Identify which cell holds the provided text, then report its (x, y) central coordinate. 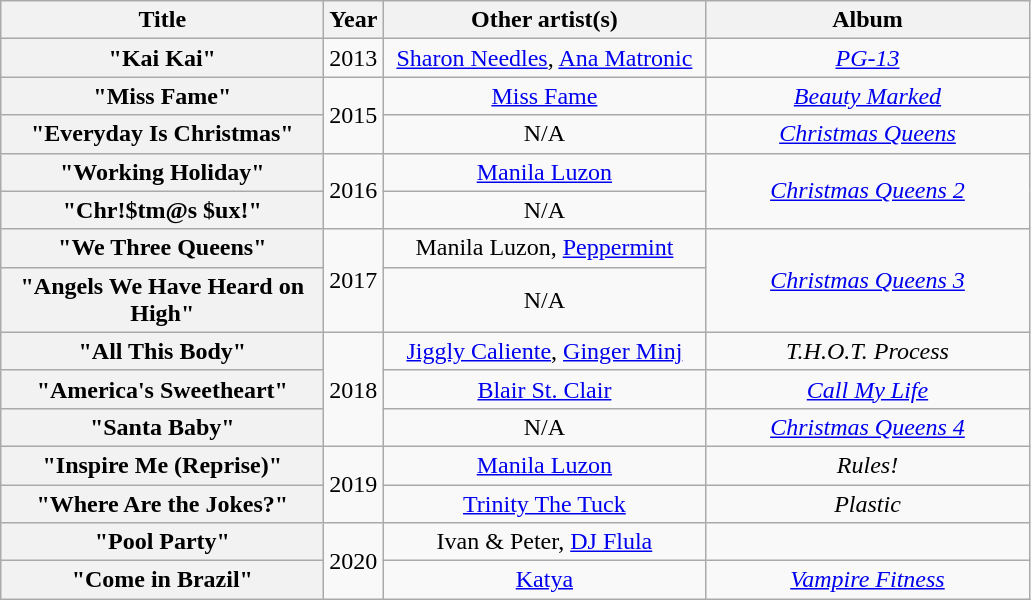
Christmas Queens 4 (868, 427)
Rules! (868, 465)
"We Three Queens" (162, 248)
T.H.O.T. Process (868, 351)
Christmas Queens 2 (868, 191)
"Working Holiday" (162, 172)
Call My Life (868, 389)
Manila Luzon, Peppermint (544, 248)
Plastic (868, 503)
"Santa Baby" (162, 427)
"Come in Brazil" (162, 580)
"Angels We Have Heard on High" (162, 300)
Year (354, 20)
2016 (354, 191)
"Chr!$tm@s $ux!" (162, 210)
Album (868, 20)
"All This Body" (162, 351)
2018 (354, 389)
Katya (544, 580)
Christmas Queens 3 (868, 280)
Blair St. Clair (544, 389)
PG-13 (868, 58)
Beauty Marked (868, 96)
"Inspire Me (Reprise)" (162, 465)
2019 (354, 484)
Other artist(s) (544, 20)
Christmas Queens (868, 134)
2020 (354, 561)
Trinity The Tuck (544, 503)
"America's Sweetheart" (162, 389)
"Everyday Is Christmas" (162, 134)
2015 (354, 115)
Ivan & Peter, DJ Flula (544, 542)
Title (162, 20)
"Where Are the Jokes?" (162, 503)
"Miss Fame" (162, 96)
Vampire Fitness (868, 580)
2017 (354, 280)
Miss Fame (544, 96)
Jiggly Caliente, Ginger Minj (544, 351)
"Kai Kai" (162, 58)
"Pool Party" (162, 542)
Sharon Needles, Ana Matronic (544, 58)
2013 (354, 58)
